Pinpoint the cell where the given text exists, returning its [X, Y] midpoint coordinate. 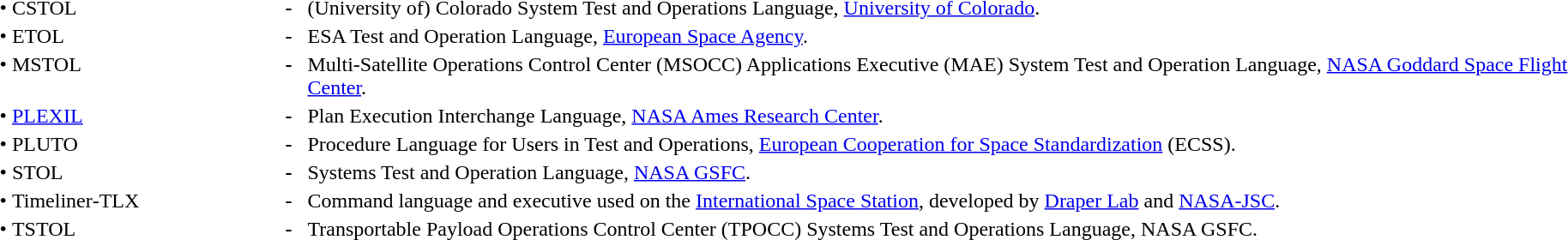
PLUTO [131, 144]
Timeliner‑TLX [131, 201]
STOL [131, 172]
MSTOL [131, 75]
ETOL [131, 36]
PLEXIL [131, 116]
